Determine the (x, y) coordinate at the center of the cell enclosing the given text.  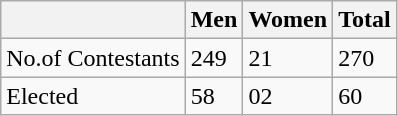
02 (288, 96)
No.of Contestants (93, 58)
21 (288, 58)
249 (214, 58)
Total (365, 20)
270 (365, 58)
58 (214, 96)
60 (365, 96)
Elected (93, 96)
Women (288, 20)
Men (214, 20)
